Return the [x, y] coordinate for the center point of the cell that contains the specified text.  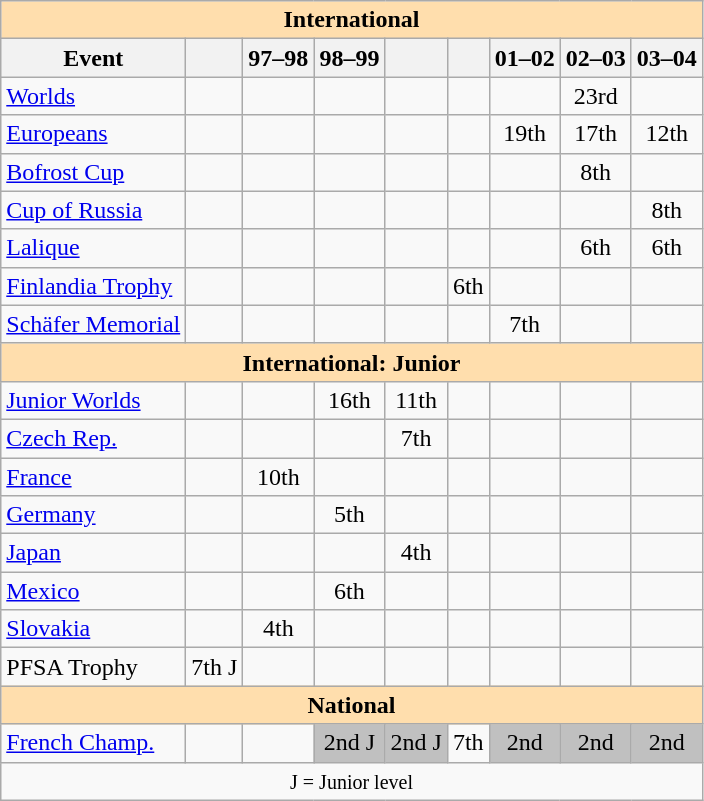
PFSA Trophy [94, 667]
International [352, 20]
Junior Worlds [94, 400]
02–03 [596, 58]
International: Junior [352, 362]
Slovakia [94, 629]
French Champ. [94, 743]
Worlds [94, 96]
12th [666, 134]
97–98 [278, 58]
11th [416, 400]
France [94, 477]
Mexico [94, 591]
Japan [94, 553]
03–04 [666, 58]
10th [278, 477]
Czech Rep. [94, 438]
Schäfer Memorial [94, 324]
98–99 [350, 58]
17th [596, 134]
7th J [214, 667]
Event [94, 58]
National [352, 705]
Bofrost Cup [94, 172]
5th [350, 515]
Germany [94, 515]
19th [524, 134]
16th [350, 400]
23rd [596, 96]
J = Junior level [352, 781]
Finlandia Trophy [94, 286]
01–02 [524, 58]
Cup of Russia [94, 210]
Lalique [94, 248]
Europeans [94, 134]
